Capture the cell that displays the provided text and extract its (x, y) central coordinate. 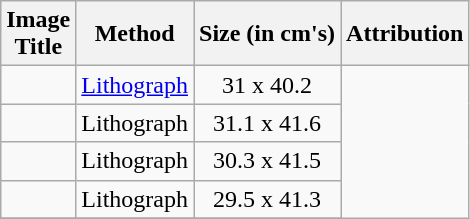
30.3 x 41.5 (268, 161)
Size (in cm's) (268, 34)
31.1 x 41.6 (268, 123)
ImageTitle (38, 34)
Attribution (405, 34)
31 x 40.2 (268, 85)
29.5 x 41.3 (268, 199)
Method (135, 34)
